Provide the [X, Y] coordinate of the cell's center where the given text is located.  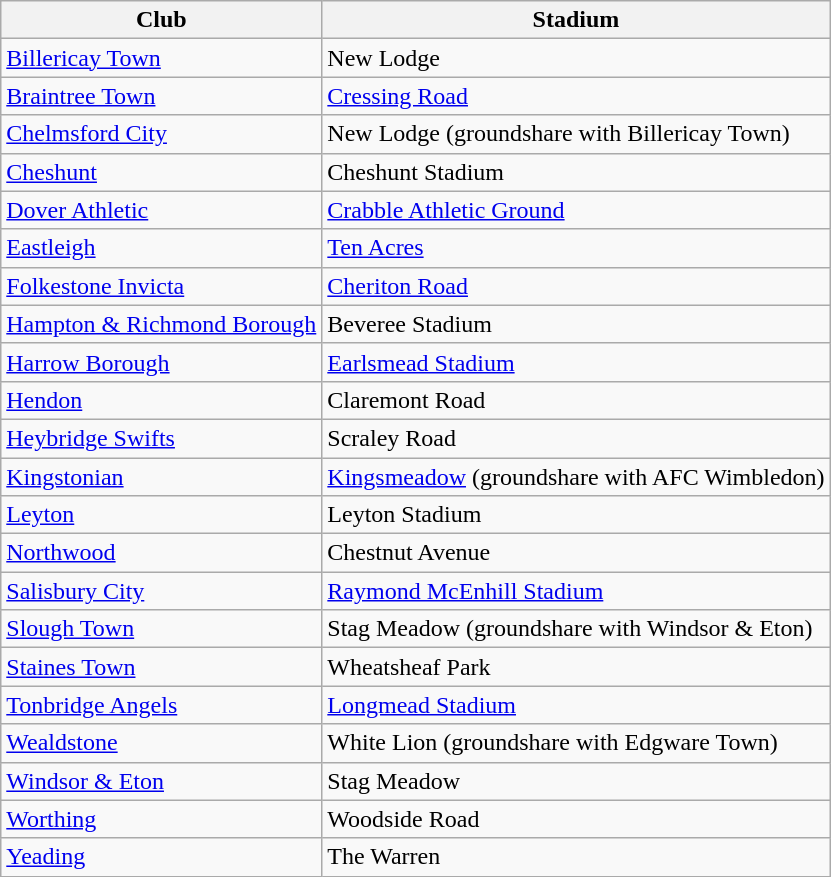
Yeading [162, 857]
Kingsmeadow (groundshare with AFC Wimbledon) [576, 477]
Cressing Road [576, 96]
Billericay Town [162, 58]
Club [162, 20]
Kingstonian [162, 477]
Ten Acres [576, 248]
Eastleigh [162, 248]
Cheshunt [162, 172]
Staines Town [162, 667]
Scraley Road [576, 438]
Stag Meadow (groundshare with Windsor & Eton) [576, 629]
Chelmsford City [162, 134]
Hendon [162, 400]
Crabble Athletic Ground [576, 210]
New Lodge (groundshare with Billericay Town) [576, 134]
New Lodge [576, 58]
The Warren [576, 857]
Dover Athletic [162, 210]
Worthing [162, 819]
Slough Town [162, 629]
Claremont Road [576, 400]
Chestnut Avenue [576, 553]
Earlsmead Stadium [576, 362]
Windsor & Eton [162, 781]
Northwood [162, 553]
Salisbury City [162, 591]
Tonbridge Angels [162, 705]
Cheriton Road [576, 286]
Heybridge Swifts [162, 438]
Braintree Town [162, 96]
Stag Meadow [576, 781]
Wealdstone [162, 743]
Beveree Stadium [576, 324]
Leyton Stadium [576, 515]
Leyton [162, 515]
Harrow Borough [162, 362]
Wheatsheaf Park [576, 667]
Longmead Stadium [576, 705]
Hampton & Richmond Borough [162, 324]
Folkestone Invicta [162, 286]
Stadium [576, 20]
Cheshunt Stadium [576, 172]
Woodside Road [576, 819]
Raymond McEnhill Stadium [576, 591]
White Lion (groundshare with Edgware Town) [576, 743]
